Identify which cell holds the provided text, then report its (x, y) central coordinate. 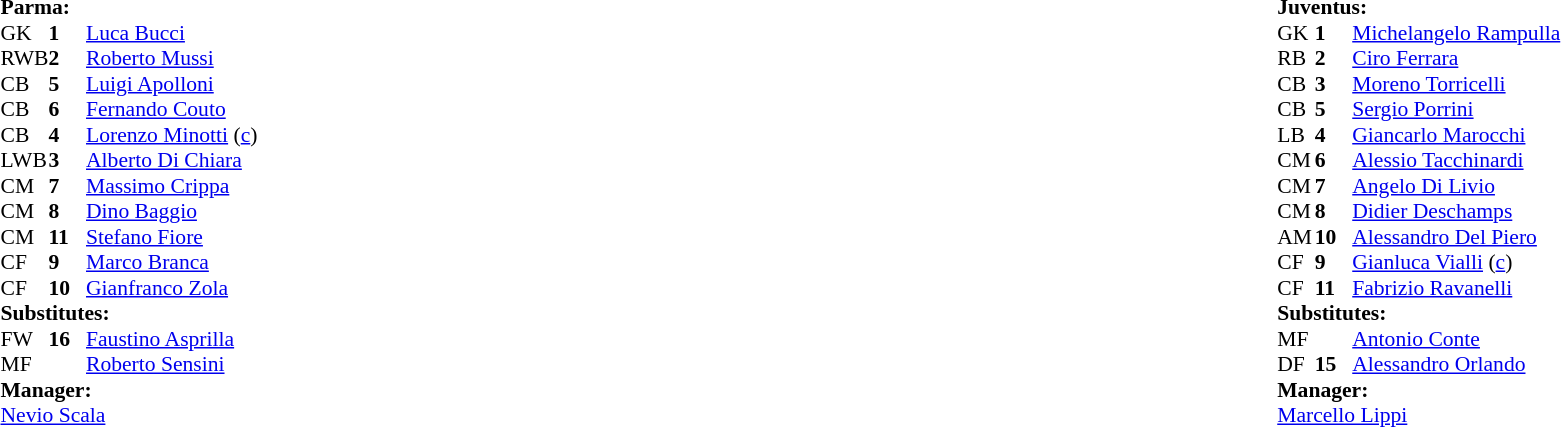
FW (24, 339)
Antonio Conte (1456, 339)
Giancarlo Marocchi (1456, 135)
Michelangelo Rampulla (1456, 33)
Luca Bucci (172, 33)
AM (1296, 237)
Sergio Porrini (1456, 109)
Stefano Fiore (172, 237)
Ciro Ferrara (1456, 59)
LWB (24, 161)
Alessio Tacchinardi (1456, 161)
Angelo Di Livio (1456, 186)
Alessandro Del Piero (1456, 237)
Fabrizio Ravanelli (1456, 288)
RB (1296, 59)
Fernando Couto (172, 109)
Roberto Sensini (172, 365)
16 (67, 339)
15 (1334, 365)
DF (1296, 365)
Moreno Torricelli (1456, 84)
Luigi Apolloni (172, 84)
Alessandro Orlando (1456, 365)
LB (1296, 135)
Didier Deschamps (1456, 211)
Massimo Crippa (172, 186)
RWB (24, 59)
Gianluca Vialli (c) (1456, 263)
Lorenzo Minotti (c) (172, 135)
Marco Branca (172, 263)
Roberto Mussi (172, 59)
Alberto Di Chiara (172, 161)
Gianfranco Zola (172, 288)
Faustino Asprilla (172, 339)
Dino Baggio (172, 211)
